Return the (X, Y) coordinate for the center point of the cell that contains the specified text.  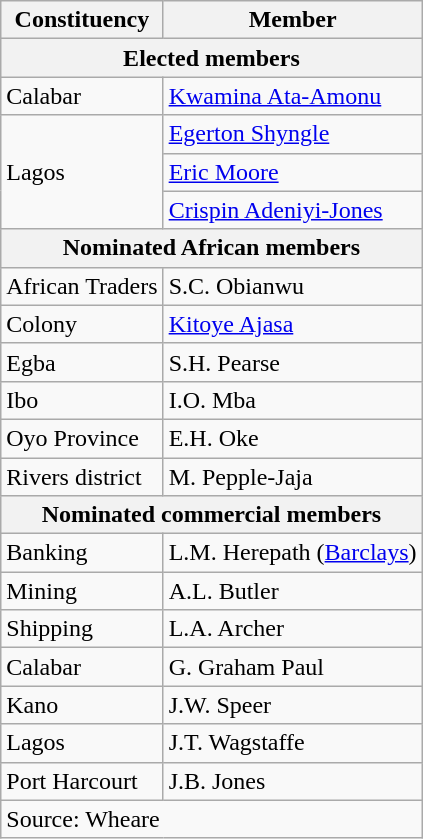
Shipping (82, 629)
Nominated commercial members (212, 515)
S.H. Pearse (292, 362)
Constituency (82, 20)
I.O. Mba (292, 400)
Elected members (212, 58)
J.B. Jones (292, 781)
A.L. Butler (292, 591)
Oyo Province (82, 438)
J.T. Wagstaffe (292, 743)
Egerton Shyngle (292, 134)
Port Harcourt (82, 781)
Nominated African members (212, 248)
Source: Wheare (212, 819)
Eric Moore (292, 172)
Colony (82, 324)
Rivers district (82, 477)
Kitoye Ajasa (292, 324)
Crispin Adeniyi-Jones (292, 210)
African Traders (82, 286)
J.W. Speer (292, 705)
Member (292, 20)
G. Graham Paul (292, 667)
Kano (82, 705)
M. Pepple-Jaja (292, 477)
Mining (82, 591)
L.A. Archer (292, 629)
Ibo (82, 400)
L.M. Herepath (Barclays) (292, 553)
Banking (82, 553)
Kwamina Ata-Amonu (292, 96)
E.H. Oke (292, 438)
S.C. Obianwu (292, 286)
Egba (82, 362)
